Output the [x, y] coordinate of the center of the cell containing the given text.  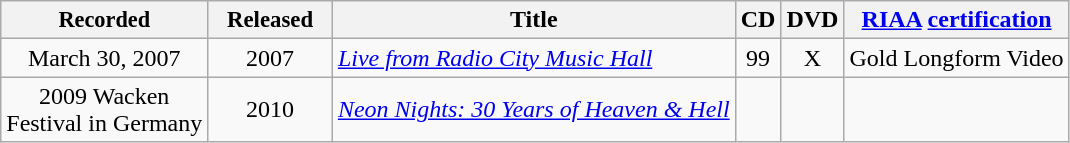
Gold Longform Video [956, 58]
Released [270, 20]
2007 [270, 58]
Title [534, 20]
Recorded [104, 20]
CD [758, 20]
RIAA certification [956, 20]
March 30, 2007 [104, 58]
Live from Radio City Music Hall [534, 58]
Neon Nights: 30 Years of Heaven & Hell [534, 110]
DVD [812, 20]
X [812, 58]
2010 [270, 110]
2009 Wacken Festival in Germany [104, 110]
99 [758, 58]
